Determine the (x, y) coordinate at the center of the cell enclosing the given text.  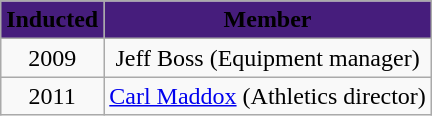
2011 (52, 96)
Carl Maddox (Athletics director) (268, 96)
Member (268, 20)
Jeff Boss (Equipment manager) (268, 58)
2009 (52, 58)
Inducted (52, 20)
